Provide the (x, y) coordinate of the cell's center where the given text is located.  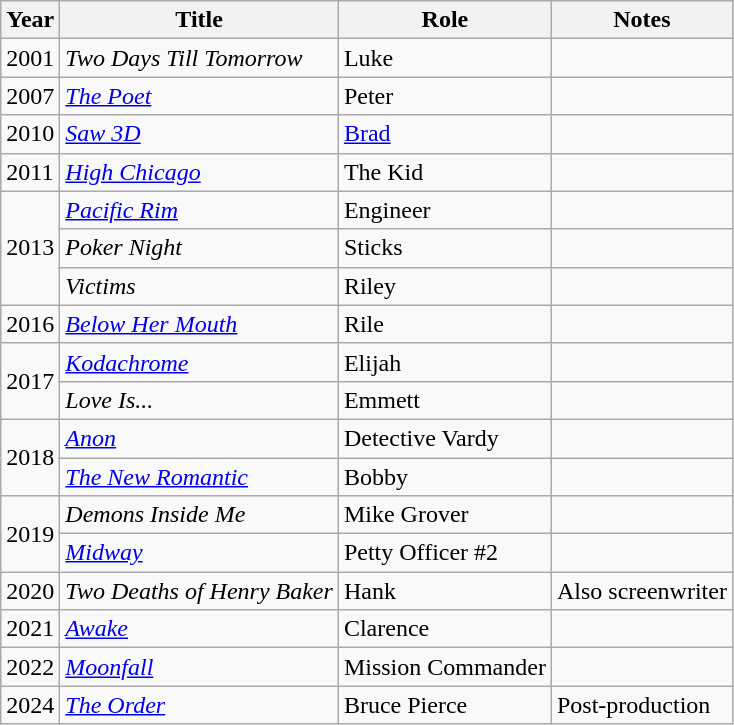
Post-production (642, 705)
Notes (642, 20)
2007 (30, 96)
Petty Officer #2 (444, 553)
Role (444, 20)
Anon (200, 438)
Below Her Mouth (200, 324)
Rile (444, 324)
Two Days Till Tomorrow (200, 58)
Demons Inside Me (200, 515)
Brad (444, 134)
2011 (30, 172)
Midway (200, 553)
The New Romantic (200, 477)
Moonfall (200, 667)
2016 (30, 324)
Elijah (444, 362)
High Chicago (200, 172)
Victims (200, 286)
2018 (30, 457)
2010 (30, 134)
2022 (30, 667)
Clarence (444, 629)
Poker Night (200, 248)
2019 (30, 534)
Also screenwriter (642, 591)
The Order (200, 705)
Love Is... (200, 400)
The Poet (200, 96)
Detective Vardy (444, 438)
Engineer (444, 210)
Bobby (444, 477)
2024 (30, 705)
2020 (30, 591)
Sticks (444, 248)
The Kid (444, 172)
Year (30, 20)
Two Deaths of Henry Baker (200, 591)
Pacific Rim (200, 210)
2013 (30, 248)
Luke (444, 58)
Mike Grover (444, 515)
Title (200, 20)
Hank (444, 591)
Awake (200, 629)
Kodachrome (200, 362)
Peter (444, 96)
Bruce Pierce (444, 705)
Mission Commander (444, 667)
2001 (30, 58)
Emmett (444, 400)
2017 (30, 381)
Saw 3D (200, 134)
2021 (30, 629)
Riley (444, 286)
